Identify which cell holds the provided text, then report its (x, y) central coordinate. 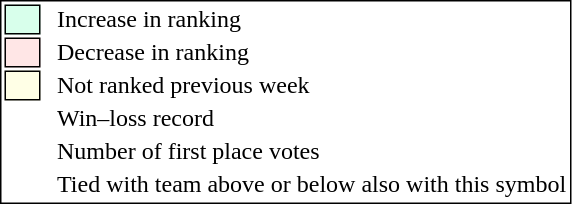
Number of first place votes (312, 151)
Win–loss record (312, 119)
Tied with team above or below also with this symbol (312, 185)
Decrease in ranking (312, 53)
Increase in ranking (312, 19)
Not ranked previous week (312, 85)
